Pinpoint the cell where the given text exists, returning its (X, Y) midpoint coordinate. 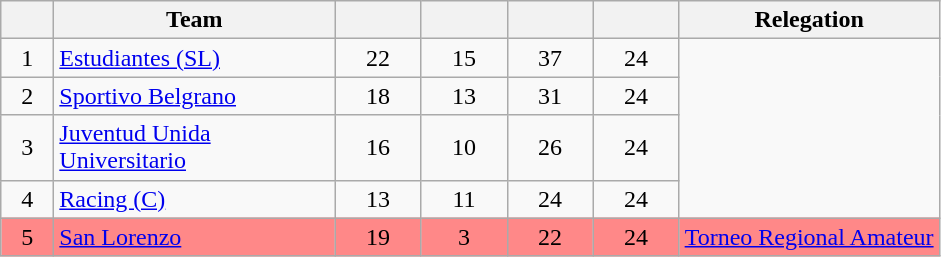
Torneo Regional Amateur (809, 237)
San Lorenzo (194, 237)
15 (464, 58)
Sportivo Belgrano (194, 96)
19 (378, 237)
Racing (C) (194, 199)
26 (550, 148)
5 (28, 237)
Estudiantes (SL) (194, 58)
37 (550, 58)
11 (464, 199)
1 (28, 58)
4 (28, 199)
Team (194, 20)
16 (378, 148)
18 (378, 96)
Relegation (809, 20)
Juventud Unida Universitario (194, 148)
2 (28, 96)
31 (550, 96)
10 (464, 148)
